Pinpoint the cell where the given text exists, returning its [X, Y] midpoint coordinate. 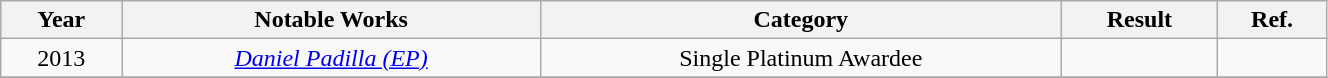
Result [1140, 20]
Year [62, 20]
Daniel Padilla (EP) [332, 58]
Ref. [1272, 20]
Notable Works [332, 20]
Category [800, 20]
2013 [62, 58]
Single Platinum Awardee [800, 58]
